Scan for the cell matching the given text and deliver its [X, Y] coordinate at center. 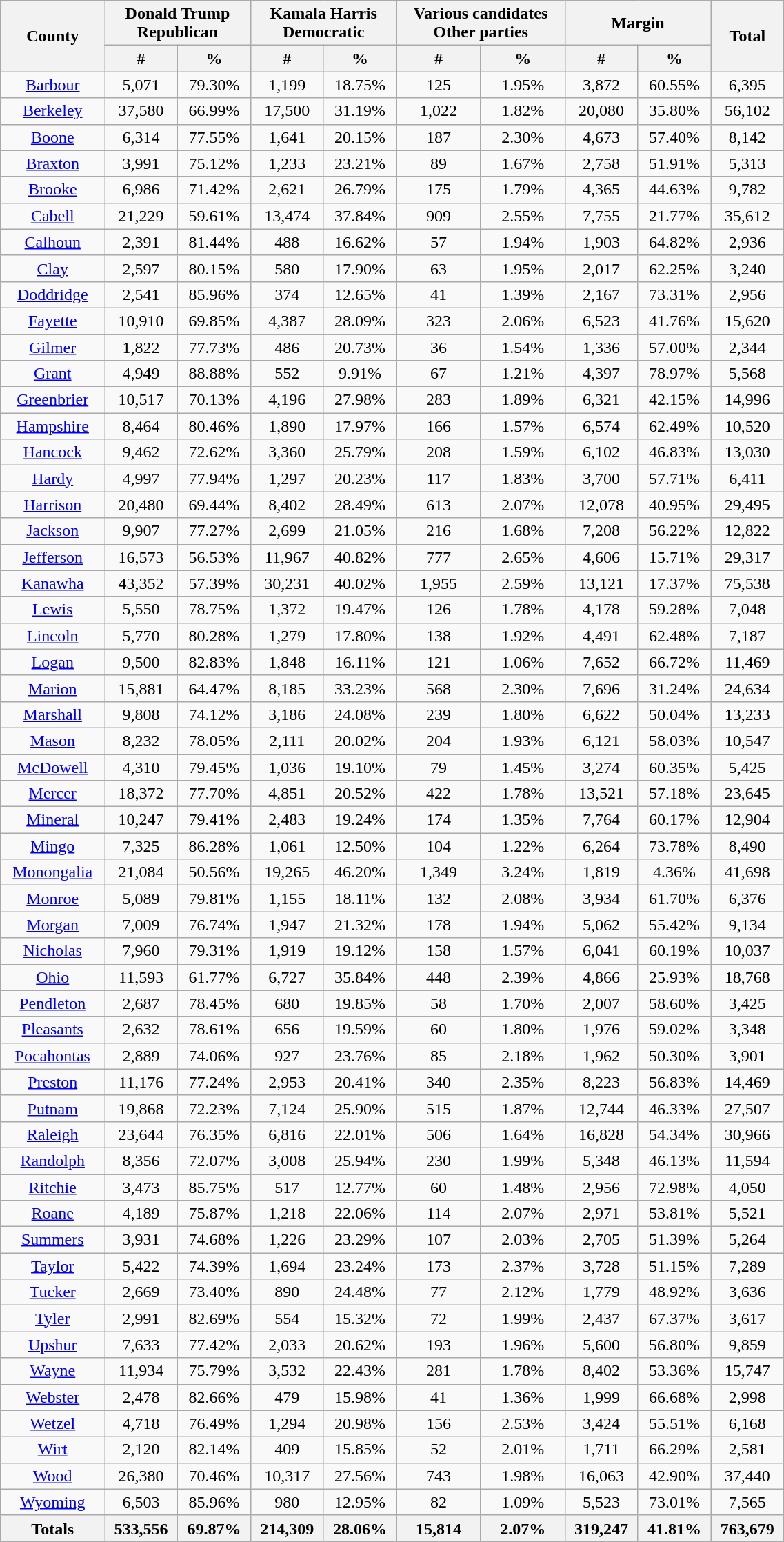
Hardy [52, 479]
19.47% [360, 610]
2.06% [523, 321]
12,822 [747, 531]
8,464 [141, 426]
486 [287, 347]
9.91% [360, 374]
20.52% [360, 794]
10,547 [747, 741]
1,955 [439, 583]
57.71% [674, 479]
12,904 [747, 820]
10,910 [141, 321]
56.80% [674, 1345]
77.73% [214, 347]
Preston [52, 1082]
Fayette [52, 321]
78.75% [214, 610]
107 [439, 1240]
73.78% [674, 846]
72.98% [674, 1187]
6,264 [601, 846]
2.03% [523, 1240]
69.85% [214, 321]
81.44% [214, 242]
4,866 [601, 977]
7,124 [287, 1108]
980 [287, 1502]
1,336 [601, 347]
1,218 [287, 1214]
121 [439, 662]
79.45% [214, 768]
5,089 [141, 899]
66.72% [674, 662]
69.87% [214, 1528]
72.62% [214, 452]
10,517 [141, 400]
60.19% [674, 951]
15.32% [360, 1319]
54.34% [674, 1134]
73.31% [674, 294]
777 [439, 557]
8,142 [747, 137]
Mercer [52, 794]
31.19% [360, 111]
51.15% [674, 1266]
16.62% [360, 242]
1,711 [601, 1450]
20.41% [360, 1082]
2,971 [601, 1214]
37,580 [141, 111]
44.63% [674, 190]
479 [287, 1397]
70.13% [214, 400]
Cabell [52, 216]
82.69% [214, 1319]
3,348 [747, 1030]
Pendleton [52, 1003]
193 [439, 1345]
3,425 [747, 1003]
1.96% [523, 1345]
64.47% [214, 688]
1,226 [287, 1240]
Ohio [52, 977]
1,061 [287, 846]
281 [439, 1371]
Greenbrier [52, 400]
71.42% [214, 190]
21.32% [360, 925]
12.50% [360, 846]
24.08% [360, 714]
1.06% [523, 662]
2,597 [141, 268]
580 [287, 268]
Gilmer [52, 347]
Hancock [52, 452]
5,568 [747, 374]
Tyler [52, 1319]
6,314 [141, 137]
78.61% [214, 1030]
1.67% [523, 163]
80.15% [214, 268]
9,500 [141, 662]
15.85% [360, 1450]
909 [439, 216]
25.79% [360, 452]
Putnam [52, 1108]
6,121 [601, 741]
515 [439, 1108]
60.55% [674, 85]
72.23% [214, 1108]
16,828 [601, 1134]
Summers [52, 1240]
117 [439, 479]
2,344 [747, 347]
79.41% [214, 820]
2,581 [747, 1450]
613 [439, 505]
1.36% [523, 1397]
79.30% [214, 85]
2.59% [523, 583]
74.06% [214, 1056]
57.18% [674, 794]
Totals [52, 1528]
3,901 [747, 1056]
12,078 [601, 505]
35.84% [360, 977]
175 [439, 190]
2,632 [141, 1030]
3,872 [601, 85]
11,469 [747, 662]
77.42% [214, 1345]
6,411 [747, 479]
6,622 [601, 714]
Roane [52, 1214]
19,868 [141, 1108]
20,480 [141, 505]
76.35% [214, 1134]
12.95% [360, 1502]
18,768 [747, 977]
6,727 [287, 977]
2,437 [601, 1319]
Clay [52, 268]
2.55% [523, 216]
1.89% [523, 400]
Calhoun [52, 242]
Marshall [52, 714]
30,231 [287, 583]
743 [439, 1476]
4,365 [601, 190]
64.82% [674, 242]
88.88% [214, 374]
57.40% [674, 137]
Hampshire [52, 426]
7,325 [141, 846]
53.81% [674, 1214]
7,009 [141, 925]
3,008 [287, 1161]
14,996 [747, 400]
4,050 [747, 1187]
1,294 [287, 1423]
62.48% [674, 636]
1.92% [523, 636]
82.66% [214, 1397]
6,986 [141, 190]
1.87% [523, 1108]
6,574 [601, 426]
15,814 [439, 1528]
Various candidatesOther parties [481, 23]
2.39% [523, 977]
80.28% [214, 636]
4,997 [141, 479]
73.01% [674, 1502]
29,495 [747, 505]
Kanawha [52, 583]
3,532 [287, 1371]
77.24% [214, 1082]
37,440 [747, 1476]
2.53% [523, 1423]
20,080 [601, 111]
18.11% [360, 899]
22.06% [360, 1214]
11,967 [287, 557]
31.24% [674, 688]
Randolph [52, 1161]
21,084 [141, 872]
15,620 [747, 321]
11,176 [141, 1082]
6,102 [601, 452]
Upshur [52, 1345]
79.81% [214, 899]
22.43% [360, 1371]
Grant [52, 374]
5,071 [141, 85]
1.93% [523, 741]
58 [439, 1003]
3,424 [601, 1423]
63 [439, 268]
73.40% [214, 1292]
78.45% [214, 1003]
Logan [52, 662]
763,679 [747, 1528]
60.17% [674, 820]
Nicholas [52, 951]
County [52, 36]
Boone [52, 137]
53.36% [674, 1371]
1,155 [287, 899]
Taylor [52, 1266]
23.21% [360, 163]
8,232 [141, 741]
13,474 [287, 216]
533,556 [141, 1528]
5,770 [141, 636]
1,903 [601, 242]
132 [439, 899]
55.42% [674, 925]
656 [287, 1030]
204 [439, 741]
1.79% [523, 190]
Marion [52, 688]
7,652 [601, 662]
16,573 [141, 557]
2.01% [523, 1450]
40.02% [360, 583]
2,111 [287, 741]
Mason [52, 741]
20.73% [360, 347]
28.49% [360, 505]
82.83% [214, 662]
3,473 [141, 1187]
19,265 [287, 872]
680 [287, 1003]
10,520 [747, 426]
2.12% [523, 1292]
6,395 [747, 85]
5,523 [601, 1502]
5,264 [747, 1240]
76.74% [214, 925]
2,120 [141, 1450]
9,782 [747, 190]
1,822 [141, 347]
374 [287, 294]
1.98% [523, 1476]
11,934 [141, 1371]
517 [287, 1187]
5,425 [747, 768]
23.29% [360, 1240]
1,349 [439, 872]
2,017 [601, 268]
4,673 [601, 137]
14,469 [747, 1082]
20.02% [360, 741]
Pleasants [52, 1030]
1.39% [523, 294]
Wyoming [52, 1502]
46.33% [674, 1108]
56.22% [674, 531]
Mineral [52, 820]
78.05% [214, 741]
10,317 [287, 1476]
Morgan [52, 925]
35,612 [747, 216]
21,229 [141, 216]
20.98% [360, 1423]
27.98% [360, 400]
3,360 [287, 452]
1,372 [287, 610]
214,309 [287, 1528]
77.55% [214, 137]
1,036 [287, 768]
61.77% [214, 977]
Monroe [52, 899]
Doddridge [52, 294]
1,962 [601, 1056]
4,196 [287, 400]
19.24% [360, 820]
7,960 [141, 951]
57.39% [214, 583]
2,758 [601, 163]
1.59% [523, 452]
1,779 [601, 1292]
Tucker [52, 1292]
66.68% [674, 1397]
40.95% [674, 505]
1.48% [523, 1187]
5,313 [747, 163]
166 [439, 426]
Lewis [52, 610]
37.84% [360, 216]
12.77% [360, 1187]
7,755 [601, 216]
4,491 [601, 636]
568 [439, 688]
50.30% [674, 1056]
28.09% [360, 321]
55.51% [674, 1423]
7,565 [747, 1502]
158 [439, 951]
23,645 [747, 794]
6,321 [601, 400]
67.37% [674, 1319]
17.97% [360, 426]
4,178 [601, 610]
6,503 [141, 1502]
15.98% [360, 1397]
Monongalia [52, 872]
2,991 [141, 1319]
33.23% [360, 688]
7,633 [141, 1345]
1,297 [287, 479]
927 [287, 1056]
Wetzel [52, 1423]
174 [439, 820]
75.79% [214, 1371]
Braxton [52, 163]
46.83% [674, 452]
6,376 [747, 899]
85 [439, 1056]
Berkeley [52, 111]
86.28% [214, 846]
2.37% [523, 1266]
Wirt [52, 1450]
17.90% [360, 268]
18.75% [360, 85]
25.90% [360, 1108]
5,550 [141, 610]
5,521 [747, 1214]
22.01% [360, 1134]
42.15% [674, 400]
41,698 [747, 872]
156 [439, 1423]
7,289 [747, 1266]
1.83% [523, 479]
26,380 [141, 1476]
2,699 [287, 531]
80.46% [214, 426]
15,747 [747, 1371]
448 [439, 977]
3,728 [601, 1266]
17.80% [360, 636]
7,208 [601, 531]
1,233 [287, 163]
3,700 [601, 479]
19.10% [360, 768]
21.77% [674, 216]
216 [439, 531]
3,274 [601, 768]
85.75% [214, 1187]
41.81% [674, 1528]
1.68% [523, 531]
9,907 [141, 531]
6,523 [601, 321]
Kamala HarrisDemocratic [323, 23]
5,062 [601, 925]
61.70% [674, 899]
4.36% [674, 872]
2,936 [747, 242]
8,356 [141, 1161]
114 [439, 1214]
126 [439, 610]
57.00% [674, 347]
20.15% [360, 137]
13,121 [601, 583]
62.49% [674, 426]
Harrison [52, 505]
7,696 [601, 688]
59.28% [674, 610]
208 [439, 452]
36 [439, 347]
16.11% [360, 662]
2,705 [601, 1240]
3,934 [601, 899]
82 [439, 1502]
9,462 [141, 452]
2.08% [523, 899]
239 [439, 714]
2,478 [141, 1397]
2,541 [141, 294]
12.65% [360, 294]
46.20% [360, 872]
1.45% [523, 768]
59.61% [214, 216]
72.07% [214, 1161]
1.64% [523, 1134]
5,600 [601, 1345]
Wayne [52, 1371]
50.56% [214, 872]
4,718 [141, 1423]
8,185 [287, 688]
1,999 [601, 1397]
77.70% [214, 794]
6,168 [747, 1423]
11,593 [141, 977]
19.59% [360, 1030]
1,199 [287, 85]
8,490 [747, 846]
1,694 [287, 1266]
2,621 [287, 190]
78.97% [674, 374]
Barbour [52, 85]
7,764 [601, 820]
75.87% [214, 1214]
1.54% [523, 347]
Raleigh [52, 1134]
4,949 [141, 374]
19.12% [360, 951]
79.31% [214, 951]
15.71% [674, 557]
41.76% [674, 321]
76.49% [214, 1423]
10,037 [747, 951]
104 [439, 846]
Wood [52, 1476]
13,233 [747, 714]
3,991 [141, 163]
1.82% [523, 111]
11,594 [747, 1161]
67 [439, 374]
552 [287, 374]
24,634 [747, 688]
4,387 [287, 321]
20.62% [360, 1345]
62.25% [674, 268]
66.29% [674, 1450]
3,186 [287, 714]
1,022 [439, 111]
1,848 [287, 662]
74.39% [214, 1266]
24.48% [360, 1292]
2,033 [287, 1345]
7,048 [747, 610]
890 [287, 1292]
82.14% [214, 1450]
27,507 [747, 1108]
10,247 [141, 820]
23.24% [360, 1266]
319,247 [601, 1528]
74.12% [214, 714]
4,189 [141, 1214]
3.24% [523, 872]
20.23% [360, 479]
12,744 [601, 1108]
77 [439, 1292]
50.04% [674, 714]
Mingo [52, 846]
2,998 [747, 1397]
1.21% [523, 374]
2,669 [141, 1292]
46.13% [674, 1161]
Pocahontas [52, 1056]
2,007 [601, 1003]
59.02% [674, 1030]
27.56% [360, 1476]
72 [439, 1319]
7,187 [747, 636]
9,859 [747, 1345]
60.35% [674, 768]
17,500 [287, 111]
2,167 [601, 294]
43,352 [141, 583]
Donald TrumpRepublican [178, 23]
4,851 [287, 794]
178 [439, 925]
9,134 [747, 925]
66.99% [214, 111]
Brooke [52, 190]
3,636 [747, 1292]
4,606 [601, 557]
4,310 [141, 768]
2,687 [141, 1003]
74.68% [214, 1240]
29,317 [747, 557]
17.37% [674, 583]
56,102 [747, 111]
23.76% [360, 1056]
2.18% [523, 1056]
187 [439, 137]
15,881 [141, 688]
23,644 [141, 1134]
173 [439, 1266]
89 [439, 163]
Margin [638, 23]
Total [747, 36]
230 [439, 1161]
51.91% [674, 163]
48.92% [674, 1292]
422 [439, 794]
28.06% [360, 1528]
2.65% [523, 557]
488 [287, 242]
13,030 [747, 452]
Jackson [52, 531]
5,348 [601, 1161]
506 [439, 1134]
1,819 [601, 872]
75,538 [747, 583]
21.05% [360, 531]
9,808 [141, 714]
58.03% [674, 741]
35.80% [674, 111]
57 [439, 242]
3,240 [747, 268]
1.70% [523, 1003]
125 [439, 85]
340 [439, 1082]
77.27% [214, 531]
1,947 [287, 925]
3,617 [747, 1319]
1.22% [523, 846]
323 [439, 321]
283 [439, 400]
79 [439, 768]
409 [287, 1450]
58.60% [674, 1003]
1,890 [287, 426]
Ritchie [52, 1187]
1.35% [523, 820]
18,372 [141, 794]
26.79% [360, 190]
77.94% [214, 479]
56.83% [674, 1082]
McDowell [52, 768]
3,931 [141, 1240]
51.39% [674, 1240]
75.12% [214, 163]
25.93% [674, 977]
4,397 [601, 374]
13,521 [601, 794]
6,041 [601, 951]
2.35% [523, 1082]
5,422 [141, 1266]
69.44% [214, 505]
56.53% [214, 557]
2,483 [287, 820]
Lincoln [52, 636]
42.90% [674, 1476]
2,953 [287, 1082]
138 [439, 636]
1,641 [287, 137]
1,279 [287, 636]
30,966 [747, 1134]
554 [287, 1319]
2,391 [141, 242]
40.82% [360, 557]
Jefferson [52, 557]
2,889 [141, 1056]
19.85% [360, 1003]
1,976 [601, 1030]
8,223 [601, 1082]
16,063 [601, 1476]
25.94% [360, 1161]
Webster [52, 1397]
1.09% [523, 1502]
1,919 [287, 951]
6,816 [287, 1134]
70.46% [214, 1476]
52 [439, 1450]
